Scan for the cell matching the given text and deliver its [X, Y] coordinate at center. 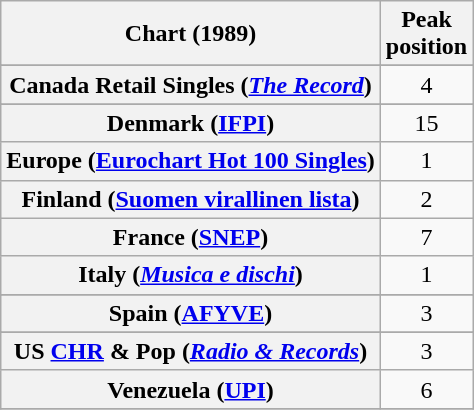
Chart (1989) [191, 34]
6 [426, 389]
Denmark (IFPI) [191, 123]
4 [426, 85]
Italy (Musica e dischi) [191, 275]
Venezuela (UPI) [191, 389]
Europe (Eurochart Hot 100 Singles) [191, 161]
7 [426, 237]
US CHR & Pop (Radio & Records) [191, 351]
Spain (AFYVE) [191, 313]
France (SNEP) [191, 237]
Finland (Suomen virallinen lista) [191, 199]
2 [426, 199]
Canada Retail Singles (The Record) [191, 85]
15 [426, 123]
Peakposition [426, 34]
